Return the [X, Y] coordinate for the center point of the cell that contains the specified text.  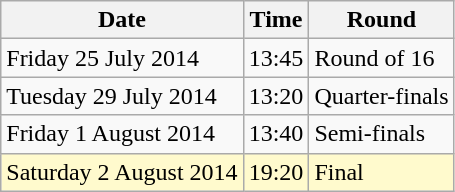
Semi-finals [382, 134]
Final [382, 172]
Saturday 2 August 2014 [122, 172]
Quarter-finals [382, 96]
Friday 1 August 2014 [122, 134]
Round [382, 20]
13:20 [276, 96]
13:40 [276, 134]
Round of 16 [382, 58]
13:45 [276, 58]
Date [122, 20]
Friday 25 July 2014 [122, 58]
Tuesday 29 July 2014 [122, 96]
Time [276, 20]
19:20 [276, 172]
